Provide the (x, y) coordinate of the cell's center where the given text is located.  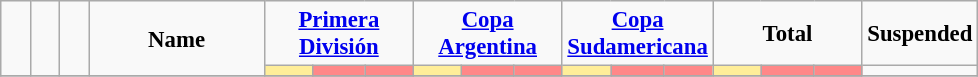
Primera División (338, 34)
Copa Argentina (488, 34)
Total (788, 34)
Suspended (920, 34)
Name (177, 38)
Copa Sudamericana (638, 34)
